Return [x, y] of the center of cell containing provided text 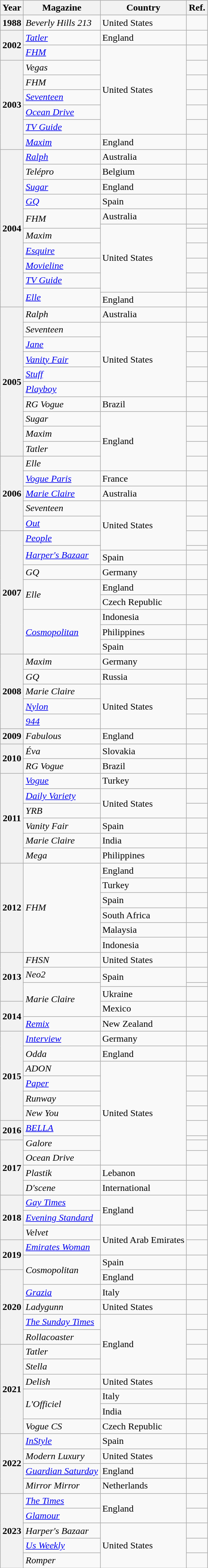
FHSN [62, 960]
Guardian Saturday [62, 1471]
The Sunday Times [62, 1322]
Esquire [62, 251]
People [62, 538]
2011 [12, 818]
Mega [62, 855]
Us Weekly [62, 1545]
The Times [62, 1501]
Mirror Mirror [62, 1486]
2005 [12, 381]
2021 [12, 1389]
Out [62, 523]
2009 [12, 736]
Gay Times [62, 1203]
L'Officiel [62, 1404]
Paper [62, 1083]
Telépro [62, 172]
Playboy [62, 389]
Nylon [62, 706]
Country [143, 8]
1988 [12, 23]
Runway [62, 1098]
Ladygunn [62, 1307]
2014 [12, 1016]
2017 [12, 1168]
2002 [12, 45]
New Zealand [143, 1024]
2016 [12, 1130]
United Arab Emirates [143, 1240]
Galore [62, 1143]
Vogue Paris [62, 479]
Stuff [62, 374]
2003 [12, 105]
2006 [12, 493]
Stella [62, 1367]
Emirates Woman [62, 1247]
Rollacoaster [62, 1337]
Malaysia [143, 930]
Mexico [143, 1009]
Lebanon [143, 1173]
Evening Standard [62, 1218]
ADON [62, 1068]
Vogue CS [62, 1426]
New You [62, 1113]
Interview [62, 1039]
Fabulous [62, 736]
944 [62, 721]
Glamour [62, 1516]
Jane [62, 344]
2015 [12, 1076]
Odda [62, 1053]
2008 [12, 692]
D'scene [62, 1188]
South Africa [143, 915]
Daily Variety [62, 796]
Modern Luxury [62, 1456]
Delish [62, 1382]
BELLA [62, 1128]
Velvet [62, 1232]
2013 [12, 977]
2018 [12, 1218]
2004 [12, 228]
Romper [62, 1560]
InStyle [62, 1441]
2020 [12, 1307]
2007 [12, 593]
2023 [12, 1530]
Ukraine [143, 994]
Remix [62, 1024]
YRB [62, 811]
Plastik [62, 1173]
Belgium [143, 172]
2010 [12, 759]
Neo2 [62, 975]
2019 [12, 1255]
Éva [62, 751]
International [143, 1188]
Netherlands [143, 1486]
Vogue [62, 781]
Grazia [62, 1292]
Year [12, 8]
2012 [12, 908]
France [143, 479]
Ref. [197, 8]
Russia [143, 677]
2022 [12, 1463]
Slovakia [143, 751]
Beverly Hills 213 [62, 23]
Magazine [62, 8]
Movieline [62, 266]
Vegas [62, 67]
